Determine the (X, Y) coordinate at the center of the cell enclosing the given text.  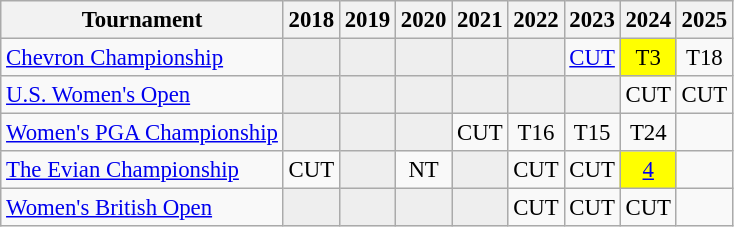
Chevron Championship (142, 58)
U.S. Women's Open (142, 95)
T3 (648, 58)
T24 (648, 133)
T15 (592, 133)
NT (424, 170)
2018 (311, 20)
T16 (536, 133)
4 (648, 170)
2021 (480, 20)
Women's PGA Championship (142, 133)
2019 (367, 20)
2025 (704, 20)
2024 (648, 20)
2022 (536, 20)
2023 (592, 20)
Tournament (142, 20)
T18 (704, 58)
The Evian Championship (142, 170)
2020 (424, 20)
Women's British Open (142, 208)
